Output the [x, y] coordinate of the center of the cell containing the given text.  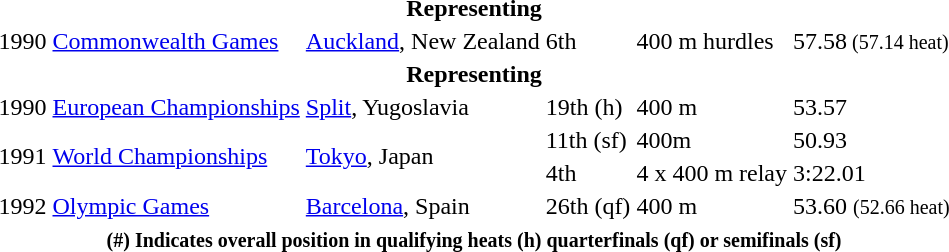
Commonwealth Games [176, 41]
4 x 400 m relay [712, 173]
400m [712, 140]
Tokyo, Japan [422, 156]
400 m hurdles [712, 41]
European Championships [176, 107]
Olympic Games [176, 206]
Auckland, New Zealand [422, 41]
6th [588, 41]
Barcelona, Spain [422, 206]
World Championships [176, 156]
11th (sf) [588, 140]
Split, Yugoslavia [422, 107]
4th [588, 173]
19th (h) [588, 107]
26th (qf) [588, 206]
